Extract the (x, y) coordinate from the center of the cell holding the provided text.  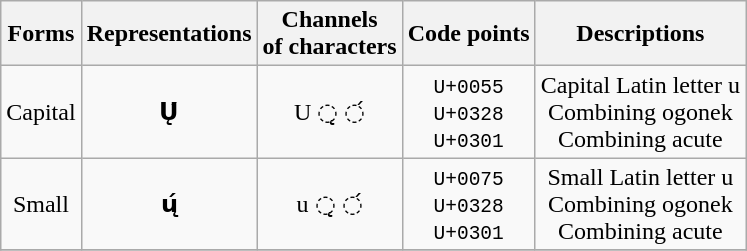
Channelsof characters (330, 34)
Small (41, 204)
Capital Latin letter uCombining ogonekCombining acute (640, 112)
Code points (468, 34)
Descriptions (640, 34)
ų́ (169, 204)
Capital (41, 112)
Representations (169, 34)
u ◌̨ ◌́ (330, 204)
U+0055U+0328U+0301 (468, 112)
U+0075U+0328U+0301 (468, 204)
Ų́ (169, 112)
Forms (41, 34)
Small Latin letter uCombining ogonekCombining acute (640, 204)
U ◌̨ ◌́ (330, 112)
